Extract the (x, y) coordinate from the center of the cell holding the provided text.  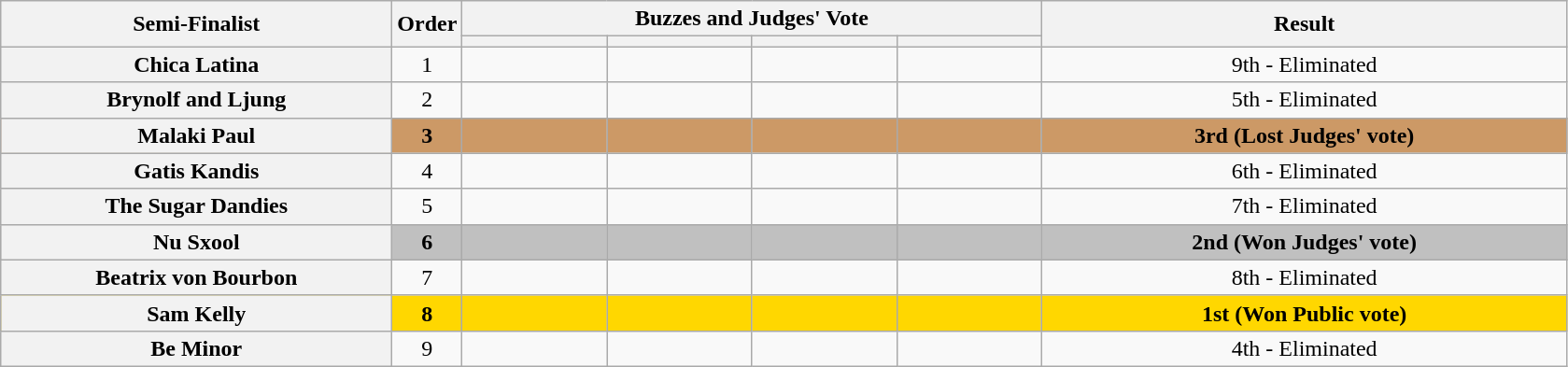
9th - Eliminated (1304, 64)
6th - Eliminated (1304, 171)
Chica Latina (196, 64)
The Sugar Dandies (196, 206)
6 (428, 242)
4th - Eliminated (1304, 348)
Gatis Kandis (196, 171)
9 (428, 348)
8th - Eliminated (1304, 277)
1st (Won Public vote) (1304, 313)
Semi-Finalist (196, 24)
Nu Sxool (196, 242)
7th - Eliminated (1304, 206)
Order (428, 24)
Buzzes and Judges' Vote (752, 19)
Sam Kelly (196, 313)
5th - Eliminated (1304, 100)
1 (428, 64)
Be Minor (196, 348)
Result (1304, 24)
7 (428, 277)
2nd (Won Judges' vote) (1304, 242)
Malaki Paul (196, 135)
5 (428, 206)
8 (428, 313)
Beatrix von Bourbon (196, 277)
3 (428, 135)
3rd (Lost Judges' vote) (1304, 135)
4 (428, 171)
2 (428, 100)
Brynolf and Ljung (196, 100)
